Provide the (x, y) coordinate of the cell's center where the given text is located.  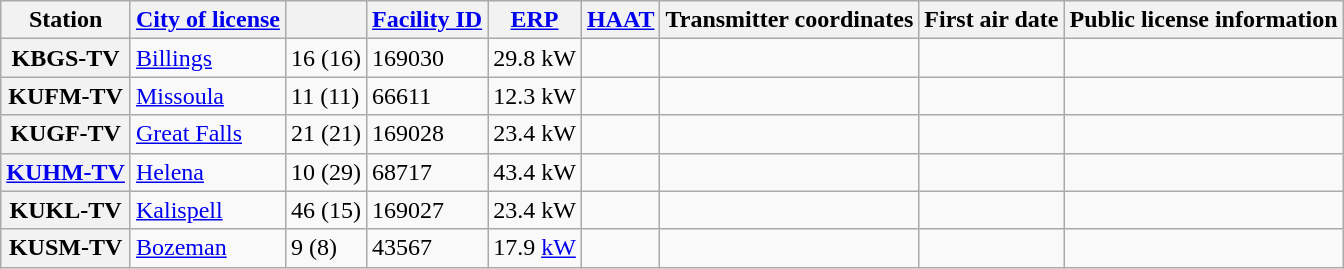
KUSM-TV (66, 248)
29.8 kW (535, 58)
Public license information (1204, 20)
KBGS-TV (66, 58)
43567 (428, 248)
169027 (428, 210)
169030 (428, 58)
12.3 kW (535, 96)
66611 (428, 96)
KUFM-TV (66, 96)
46 (15) (326, 210)
Great Falls (208, 134)
KUKL-TV (66, 210)
Station (66, 20)
Transmitter coordinates (790, 20)
First air date (992, 20)
ERP (535, 20)
Helena (208, 172)
KUGF-TV (66, 134)
Billings (208, 58)
169028 (428, 134)
HAAT (620, 20)
21 (21) (326, 134)
43.4 kW (535, 172)
City of license (208, 20)
17.9 kW (535, 248)
68717 (428, 172)
10 (29) (326, 172)
Bozeman (208, 248)
Kalispell (208, 210)
Facility ID (428, 20)
9 (8) (326, 248)
KUHM-TV (66, 172)
16 (16) (326, 58)
Missoula (208, 96)
11 (11) (326, 96)
